Detect which cell encompasses the target text, then output its [X, Y] center coordinate. 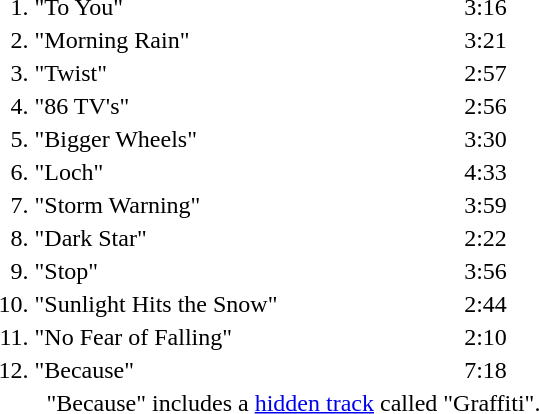
"Twist" [246, 73]
"Bigger Wheels" [246, 139]
"Because" [246, 370]
"Loch" [246, 172]
"Morning Rain" [246, 40]
"Sunlight Hits the Snow" [246, 304]
"Storm Warning" [246, 205]
"86 TV's" [246, 106]
"No Fear of Falling" [246, 337]
"Stop" [246, 271]
"Dark Star" [246, 238]
